Output the (x, y) coordinate of the center of the cell containing the given text.  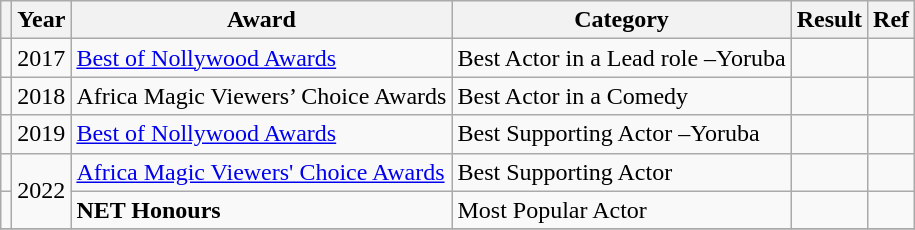
Best Actor in a Comedy (622, 96)
NET Honours (262, 210)
Award (262, 20)
Africa Magic Viewers' Choice Awards (262, 172)
Most Popular Actor (622, 210)
Africa Magic Viewers’ Choice Awards (262, 96)
2018 (42, 96)
Year (42, 20)
2019 (42, 134)
Best Supporting Actor –Yoruba (622, 134)
Ref (892, 20)
Best Actor in a Lead role –Yoruba (622, 58)
Result (829, 20)
Category (622, 20)
2017 (42, 58)
2022 (42, 191)
Best Supporting Actor (622, 172)
